Capture the cell that displays the provided text and extract its (x, y) central coordinate. 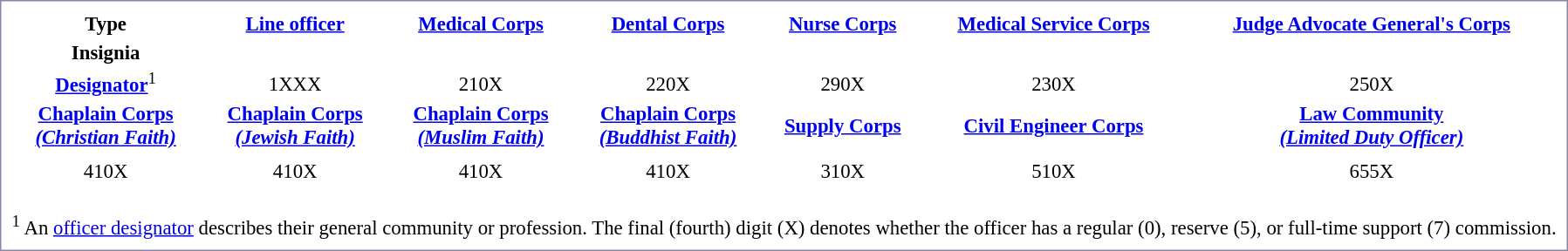
Chaplain Corps(Buddhist Faith) (668, 125)
Type (106, 24)
Chaplain Corps(Christian Faith) (106, 125)
Line officer (295, 24)
210X (481, 84)
Chaplain Corps(Jewish Faith) (295, 125)
250X (1372, 84)
1XXX (295, 84)
Chaplain Corps(Muslim Faith) (481, 125)
220X (668, 84)
Medical Service Corps (1053, 24)
Law Community(Limited Duty Officer) (1372, 125)
Civil Engineer Corps (1053, 125)
230X (1053, 84)
655X (1372, 172)
310X (843, 172)
Dental Corps (668, 24)
Insignia (106, 52)
Judge Advocate General's Corps (1372, 24)
Medical Corps (481, 24)
Supply Corps (843, 125)
Nurse Corps (843, 24)
510X (1053, 172)
290X (843, 84)
Designator1 (106, 84)
